Search for the cell housing the specified text and yield its [X, Y] center coordinate. 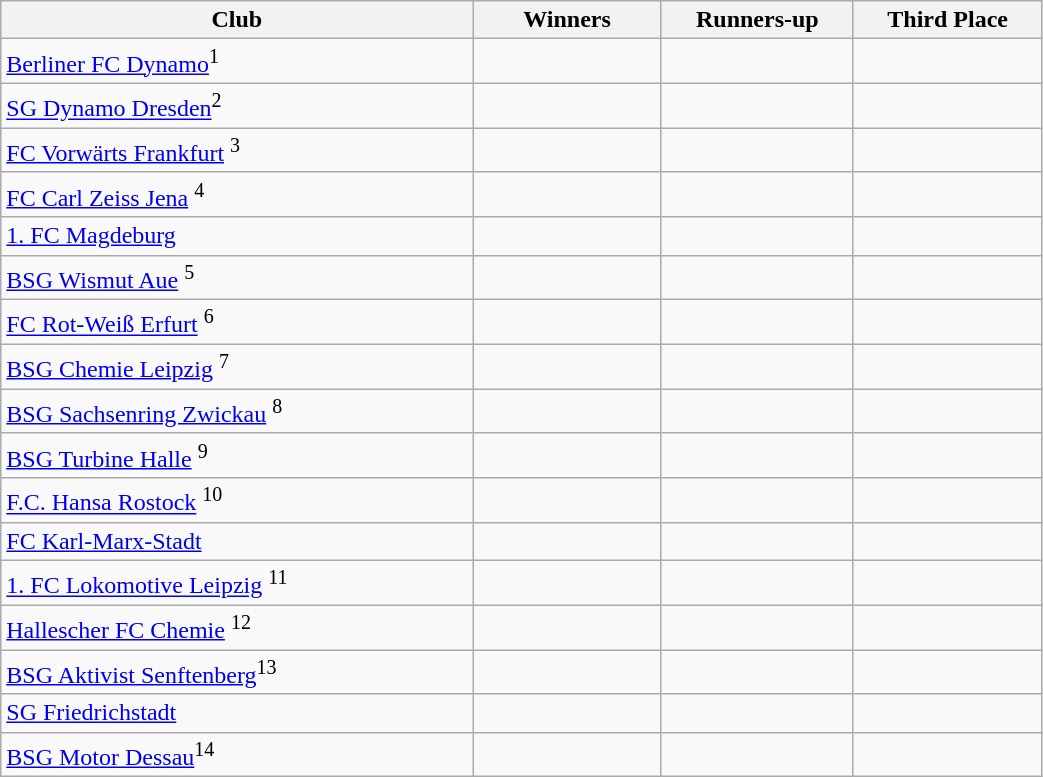
1. FC Lokomotive Leipzig 11 [237, 582]
Winners [568, 20]
BSG Turbine Halle 9 [237, 456]
Club [237, 20]
1. FC Magdeburg [237, 236]
SG Dynamo Dresden2 [237, 106]
BSG Sachsenring Zwickau 8 [237, 412]
BSG Chemie Leipzig 7 [237, 366]
Hallescher FC Chemie 12 [237, 628]
BSG Aktivist Senftenberg13 [237, 672]
FC Rot-Weiß Erfurt 6 [237, 322]
FC Vorwärts Frankfurt 3 [237, 150]
SG Friedrichstadt [237, 713]
FC Karl-Marx-Stadt [237, 541]
BSG Wismut Aue 5 [237, 278]
BSG Motor Dessau14 [237, 754]
Berliner FC Dynamo1 [237, 62]
FC Carl Zeiss Jena 4 [237, 194]
F.C. Hansa Rostock 10 [237, 500]
Runners-up [757, 20]
Third Place [948, 20]
